Extract the (x, y) coordinate from the center of the cell holding the provided text.  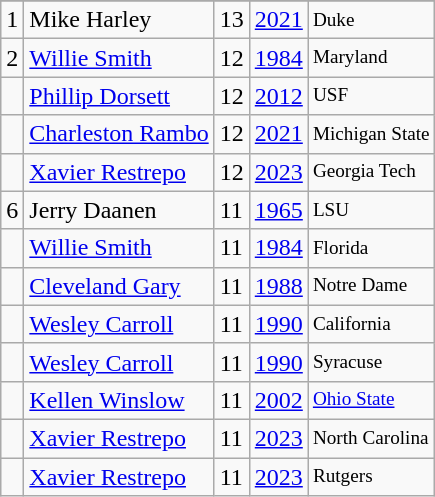
2012 (278, 96)
1965 (278, 210)
Michigan State (371, 134)
Mike Harley (119, 20)
Notre Dame (371, 286)
Jerry Daanen (119, 210)
Cleveland Gary (119, 286)
1 (12, 20)
Duke (371, 20)
1988 (278, 286)
Charleston Rambo (119, 134)
USF (371, 96)
LSU (371, 210)
2 (12, 58)
Georgia Tech (371, 172)
Rutgers (371, 477)
Syracuse (371, 362)
13 (232, 20)
Florida (371, 248)
Maryland (371, 58)
Phillip Dorsett (119, 96)
North Carolina (371, 438)
Ohio State (371, 400)
2002 (278, 400)
Kellen Winslow (119, 400)
California (371, 324)
6 (12, 210)
